For the text-containing cell, return its midpoint in (x, y) coordinate format. 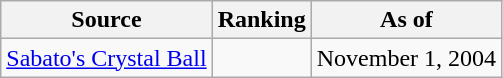
Source (106, 20)
Ranking (262, 20)
Sabato's Crystal Ball (106, 58)
As of (406, 20)
November 1, 2004 (406, 58)
